Determine the (x, y) coordinate at the center of the cell enclosing the given text.  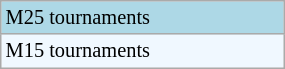
M25 tournaments (142, 17)
M15 tournaments (142, 51)
